Detect which cell encompasses the target text, then output its (X, Y) center coordinate. 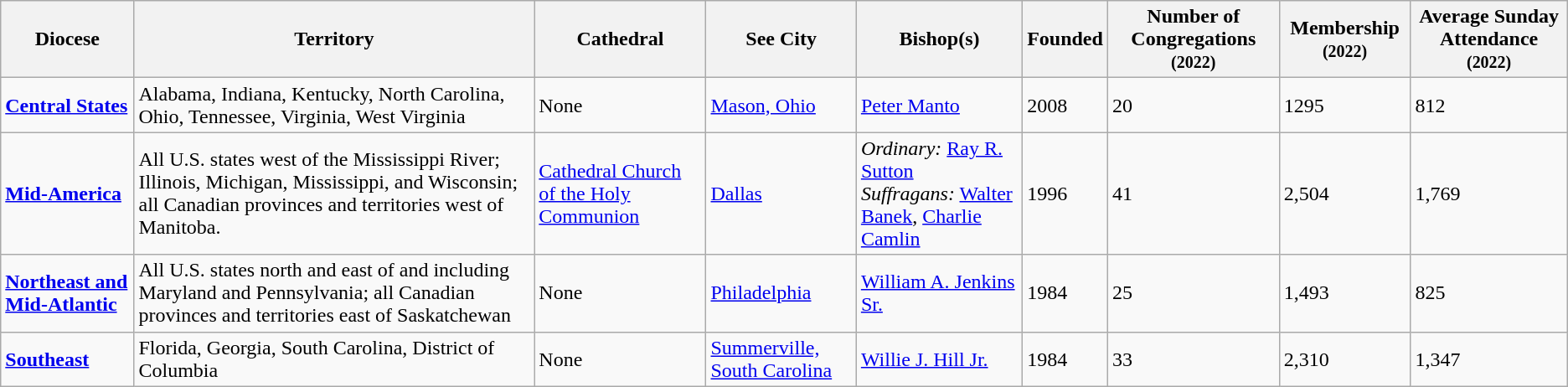
825 (1489, 293)
Territory (334, 39)
Summerville, South Carolina (781, 359)
Dallas (781, 193)
Mason, Ohio (781, 106)
41 (1193, 193)
Central States (67, 106)
33 (1193, 359)
Number of Congregations (2022) (1193, 39)
25 (1193, 293)
1,769 (1489, 193)
1,493 (1345, 293)
812 (1489, 106)
Cathedral Church of the Holy Communion (620, 193)
1,347 (1489, 359)
Mid-America (67, 193)
Southeast (67, 359)
Willie J. Hill Jr. (939, 359)
2008 (1065, 106)
2,504 (1345, 193)
Peter Manto (939, 106)
Average Sunday Attendance (2022) (1489, 39)
Philadelphia (781, 293)
2,310 (1345, 359)
William A. Jenkins Sr. (939, 293)
See City (781, 39)
Membership (2022) (1345, 39)
20 (1193, 106)
Diocese (67, 39)
Bishop(s) (939, 39)
1996 (1065, 193)
Founded (1065, 39)
Ordinary: Ray R. SuttonSuffragans: Walter Banek, Charlie Camlin (939, 193)
Alabama, Indiana, Kentucky, North Carolina, Ohio, Tennessee, Virginia, West Virginia (334, 106)
Cathedral (620, 39)
Northeast and Mid-Atlantic (67, 293)
All U.S. states north and east of and including Maryland and Pennsylvania; all Canadian provinces and territories east of Saskatchewan (334, 293)
1295 (1345, 106)
Florida, Georgia, South Carolina, District of Columbia (334, 359)
